Search for the cell housing the specified text and yield its [X, Y] center coordinate. 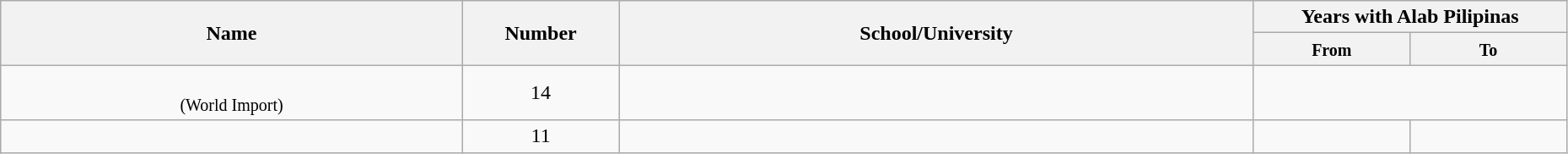
14 [541, 93]
To [1489, 49]
Years with Alab Pilipinas [1410, 17]
Number [541, 33]
(World Import) [232, 93]
From [1332, 49]
Name [232, 33]
School/University [936, 33]
11 [541, 136]
